Output the (X, Y) coordinate of the center of the cell containing the given text.  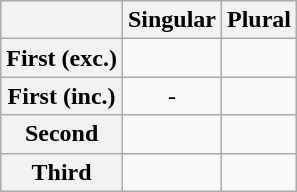
First (inc.) (62, 96)
Singular (172, 20)
Plural (260, 20)
Third (62, 172)
Second (62, 134)
First (exc.) (62, 58)
- (172, 96)
